Capture the cell that displays the provided text and extract its (x, y) central coordinate. 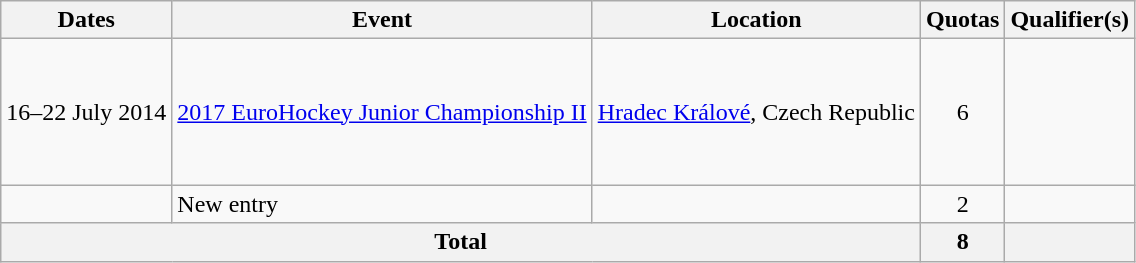
16–22 July 2014 (86, 112)
Hradec Králové, Czech Republic (756, 112)
2017 EuroHockey Junior Championship II (382, 112)
Location (756, 20)
Qualifier(s) (1070, 20)
6 (962, 112)
Quotas (962, 20)
2 (962, 204)
8 (962, 242)
Dates (86, 20)
New entry (382, 204)
Event (382, 20)
Total (461, 242)
